Search for the cell housing the specified text and yield its [x, y] center coordinate. 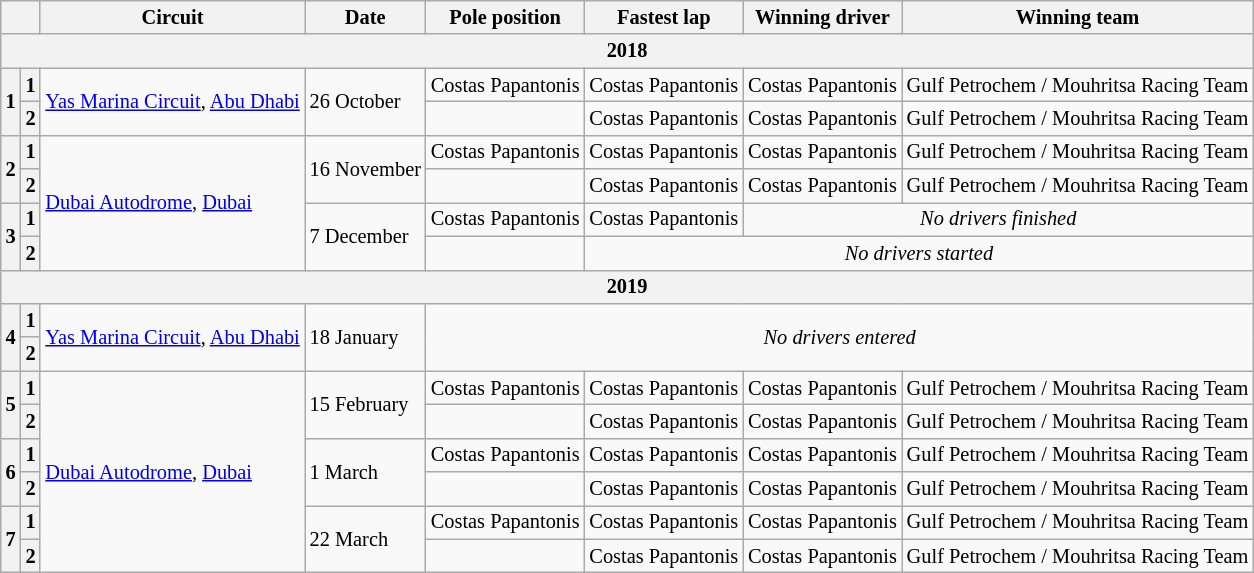
Winning team [1078, 17]
5 [11, 404]
Pole position [506, 17]
16 November [366, 168]
Winning driver [822, 17]
Circuit [172, 17]
6 [11, 472]
No drivers entered [840, 336]
7 [11, 538]
2019 [628, 287]
4 [11, 336]
Fastest lap [664, 17]
26 October [366, 102]
18 January [366, 336]
15 February [366, 404]
No drivers started [918, 253]
1 March [366, 472]
2018 [628, 51]
22 March [366, 538]
No drivers finished [998, 219]
3 [11, 236]
7 December [366, 236]
Date [366, 17]
